Locate the cell with the specified text and output its (X, Y) center coordinate. 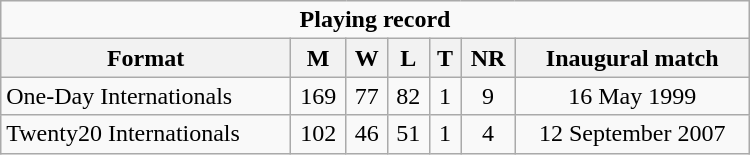
51 (408, 134)
82 (408, 96)
4 (488, 134)
Inaugural match (632, 58)
Format (146, 58)
L (408, 58)
Twenty20 Internationals (146, 134)
One-Day Internationals (146, 96)
12 September 2007 (632, 134)
W (366, 58)
16 May 1999 (632, 96)
T (445, 58)
9 (488, 96)
NR (488, 58)
77 (366, 96)
102 (318, 134)
46 (366, 134)
169 (318, 96)
Playing record (375, 20)
M (318, 58)
